Pinpoint the cell where the given text exists, returning its (x, y) midpoint coordinate. 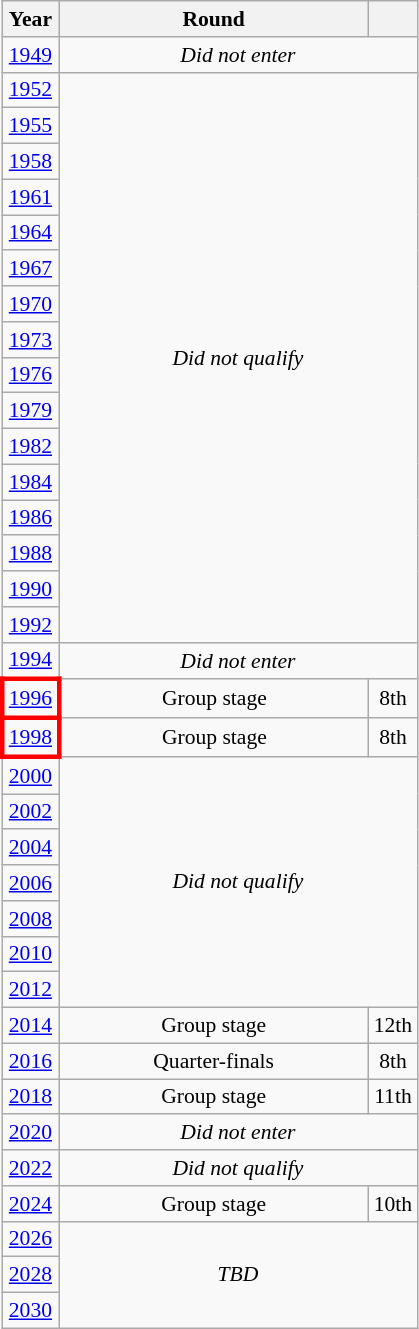
2004 (30, 848)
Year (30, 19)
2018 (30, 1097)
2020 (30, 1133)
1973 (30, 340)
1990 (30, 589)
2022 (30, 1168)
1982 (30, 447)
1955 (30, 126)
1986 (30, 518)
2028 (30, 1275)
1949 (30, 55)
1976 (30, 375)
1988 (30, 554)
2000 (30, 776)
2012 (30, 990)
2026 (30, 1239)
2010 (30, 954)
1970 (30, 304)
2016 (30, 1061)
12th (394, 1026)
1964 (30, 233)
1958 (30, 162)
2002 (30, 812)
1952 (30, 90)
2008 (30, 919)
1979 (30, 411)
11th (394, 1097)
TBD (238, 1274)
1994 (30, 660)
1984 (30, 482)
Quarter-finals (214, 1061)
Round (214, 19)
1967 (30, 269)
10th (394, 1204)
2006 (30, 883)
2024 (30, 1204)
1998 (30, 738)
1992 (30, 625)
1996 (30, 700)
2030 (30, 1311)
1961 (30, 197)
2014 (30, 1026)
